Find where the given text appears and provide that cell's center as [X, Y] coordinate. 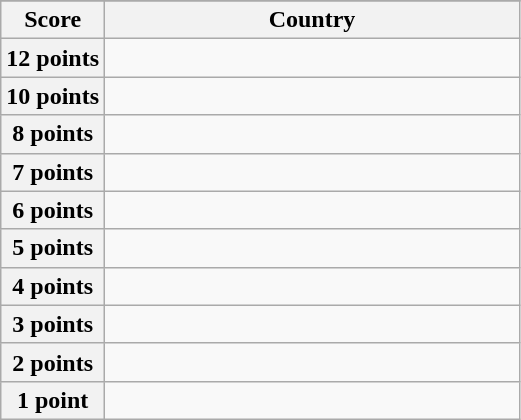
5 points [53, 248]
3 points [53, 324]
6 points [53, 210]
12 points [53, 58]
8 points [53, 134]
Score [53, 20]
1 point [53, 400]
Country [312, 20]
7 points [53, 172]
4 points [53, 286]
10 points [53, 96]
2 points [53, 362]
